Scan for the cell matching the given text and deliver its (x, y) coordinate at center. 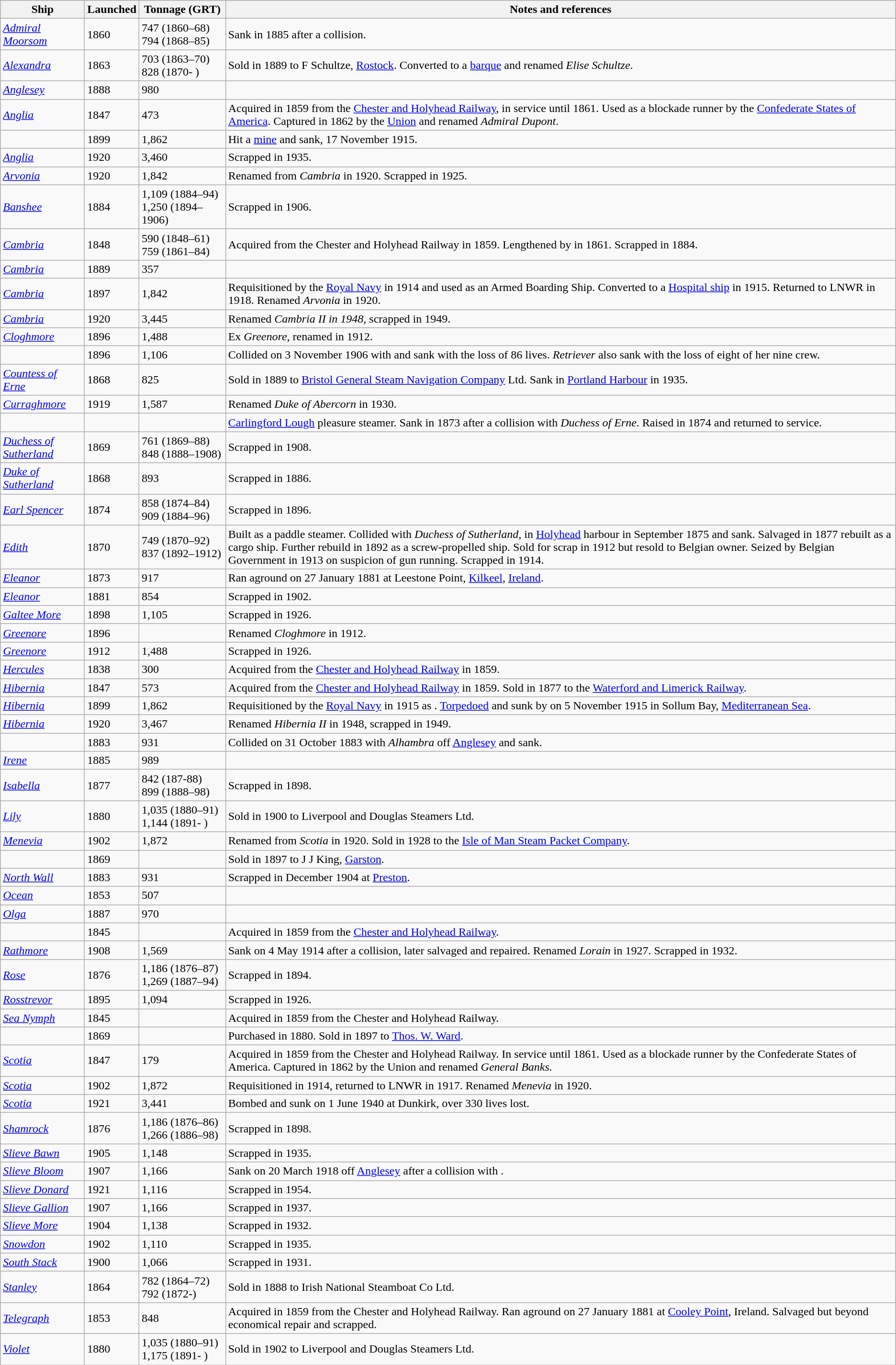
Sea Nymph (43, 1018)
Renamed Cambria II in 1948, scrapped in 1949. (560, 318)
703 (1863–70)828 (1870- ) (183, 65)
1,035 (1880–91)1,144 (1891- ) (183, 817)
Requisitioned by the Royal Navy in 1915 as . Torpedoed and sunk by on 5 November 1915 in Sollum Bay, Mediterranean Sea. (560, 706)
Curraghmore (43, 404)
Renamed Cloghmore in 1912. (560, 633)
1,094 (183, 999)
Ex Greenore, renamed in 1912. (560, 337)
Shamrock (43, 1129)
1904 (112, 1226)
Scrapped in 1908. (560, 447)
1912 (112, 651)
1881 (112, 596)
Violet (43, 1349)
1884 (112, 207)
1848 (112, 244)
Olga (43, 914)
1873 (112, 578)
Rathmore (43, 950)
Requisitioned in 1914, returned to LNWR in 1917. Renamed Menevia in 1920. (560, 1085)
Purchased in 1880. Sold in 1897 to Thos. W. Ward. (560, 1036)
1,138 (183, 1226)
Scrapped in 1896. (560, 509)
Hercules (43, 669)
Sold in 1889 to F Schultze, Rostock. Converted to a barque and renamed Elise Schultze. (560, 65)
Sank in 1885 after a collision. (560, 34)
825 (183, 380)
1889 (112, 269)
Sold in 1889 to Bristol General Steam Navigation Company Ltd. Sank in Portland Harbour in 1935. (560, 380)
Slieve More (43, 1226)
Renamed from Cambria in 1920. Scrapped in 1925. (560, 176)
Bombed and sunk on 1 June 1940 at Dunkirk, over 330 lives lost. (560, 1104)
Hit a mine and sank, 17 November 1915. (560, 139)
Notes and references (560, 10)
573 (183, 688)
Tonnage (GRT) (183, 10)
Scrapped in 1932. (560, 1226)
Acquired from the Chester and Holyhead Railway in 1859. Lengthened by in 1861. Scrapped in 1884. (560, 244)
Renamed Hibernia II in 1948, scrapped in 1949. (560, 724)
Collided on 31 October 1883 with Alhambra off Anglesey and sank. (560, 742)
Scrapped in 1886. (560, 479)
1,035 (1880–91)1,175 (1891- ) (183, 1349)
1,148 (183, 1153)
1870 (112, 547)
Ship (43, 10)
1897 (112, 294)
Acquired from the Chester and Holyhead Railway in 1859. Sold in 1877 to the Waterford and Limerick Railway. (560, 688)
Scrapped in 1902. (560, 596)
Stanley (43, 1287)
Telegraph (43, 1318)
Slieve Bloom (43, 1171)
Launched (112, 10)
1877 (112, 785)
Scrapped in 1906. (560, 207)
747 (1860–68)794 (1868–85) (183, 34)
Renamed Duke of Abercorn in 1930. (560, 404)
1860 (112, 34)
Sank on 20 March 1918 off Anglesey after a collision with . (560, 1171)
357 (183, 269)
Alexandra (43, 65)
893 (183, 479)
Scrapped in 1931. (560, 1262)
300 (183, 669)
Rosstrevor (43, 999)
Menevia (43, 841)
Sold in 1900 to Liverpool and Douglas Steamers Ltd. (560, 817)
Admiral Moorsom (43, 34)
1,105 (183, 615)
Sank on 4 May 1914 after a collision, later salvaged and repaired. Renamed Lorain in 1927. Scrapped in 1932. (560, 950)
Sold in 1888 to Irish National Steamboat Co Ltd. (560, 1287)
1898 (112, 615)
Arvonia (43, 176)
473 (183, 115)
1888 (112, 90)
1887 (112, 914)
Sold in 1902 to Liverpool and Douglas Steamers Ltd. (560, 1349)
Acquired from the Chester and Holyhead Railway in 1859. (560, 669)
South Stack (43, 1262)
1,587 (183, 404)
1,186 (1876–86)1,266 (1886–98) (183, 1129)
1,569 (183, 950)
3,467 (183, 724)
Edith (43, 547)
Scrapped in 1954. (560, 1189)
Duchess of Sutherland (43, 447)
1864 (112, 1287)
1,109 (1884–94)1,250 (1894–1906) (183, 207)
Rose (43, 974)
Duke of Sutherland (43, 479)
Scrapped in December 1904 at Preston. (560, 877)
1,106 (183, 355)
1908 (112, 950)
1,116 (183, 1189)
Collided on 3 November 1906 with and sank with the loss of 86 lives. Retriever also sank with the loss of eight of her nine crew. (560, 355)
Galtee More (43, 615)
Carlingford Lough pleasure steamer. Sank in 1873 after a collision with Duchess of Erne. Raised in 1874 and returned to service. (560, 423)
Cloghmore (43, 337)
3,460 (183, 157)
1863 (112, 65)
749 (1870–92)837 (1892–1912) (183, 547)
1,110 (183, 1244)
Renamed from Scotia in 1920. Sold in 1928 to the Isle of Man Steam Packet Company. (560, 841)
1838 (112, 669)
590 (1848–61)759 (1861–84) (183, 244)
Ran aground on 27 January 1881 at Leestone Point, Kilkeel, Ireland. (560, 578)
3,441 (183, 1104)
North Wall (43, 877)
Ocean (43, 895)
Anglesey (43, 90)
Scrapped in 1937. (560, 1208)
848 (183, 1318)
Slieve Donard (43, 1189)
842 (187-88)899 (1888–98) (183, 785)
Banshee (43, 207)
Irene (43, 761)
Lily (43, 817)
917 (183, 578)
980 (183, 90)
989 (183, 761)
1919 (112, 404)
3,445 (183, 318)
Slieve Bawn (43, 1153)
Scrapped in 1894. (560, 974)
Isabella (43, 785)
782 (1864–72)792 (1872-) (183, 1287)
Snowdon (43, 1244)
970 (183, 914)
854 (183, 596)
Sold in 1897 to J J King, Garston. (560, 859)
Earl Spencer (43, 509)
1885 (112, 761)
1,186 (1876–87)1,269 (1887–94) (183, 974)
1900 (112, 1262)
1905 (112, 1153)
179 (183, 1061)
Countess of Erne (43, 380)
858 (1874–84)909 (1884–96) (183, 509)
1,066 (183, 1262)
507 (183, 895)
1895 (112, 999)
1874 (112, 509)
761 (1869–88)848 (1888–1908) (183, 447)
Slieve Gallion (43, 1208)
